For the text-containing cell, return its midpoint in (X, Y) coordinate format. 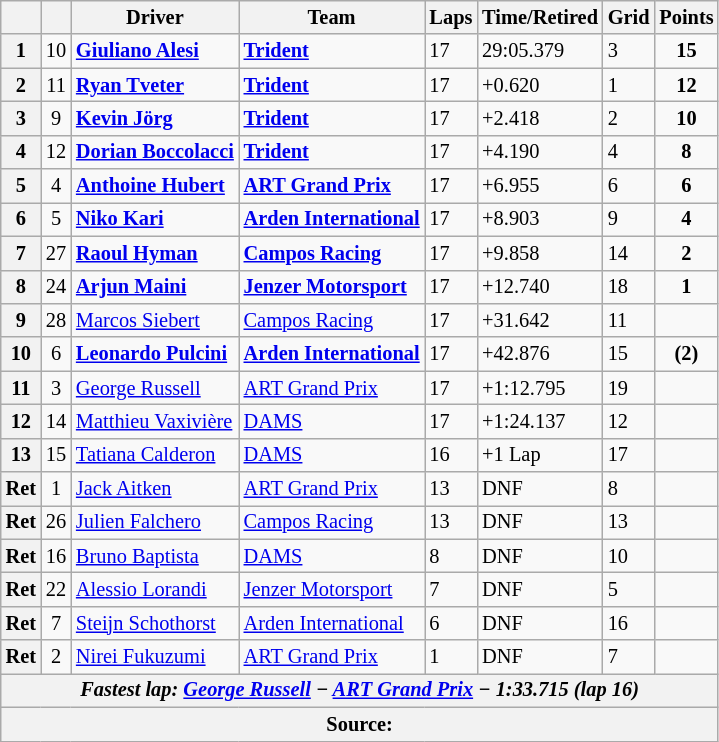
Niko Kari (155, 219)
Grid (629, 17)
28 (56, 320)
Driver (155, 17)
(2) (686, 354)
+42.876 (540, 354)
+1:24.137 (540, 421)
Julien Falchero (155, 522)
Leonardo Pulcini (155, 354)
Laps (452, 17)
+1:12.795 (540, 388)
Arjun Maini (155, 287)
24 (56, 287)
Ryan Tveter (155, 85)
Time/Retired (540, 17)
+8.903 (540, 219)
Raoul Hyman (155, 253)
+12.740 (540, 287)
Source: (360, 724)
18 (629, 287)
26 (56, 522)
Marcos Siebert (155, 320)
+6.955 (540, 186)
Fastest lap: George Russell − ART Grand Prix − 1:33.715 (lap 16) (360, 690)
Giuliano Alesi (155, 51)
27 (56, 253)
+31.642 (540, 320)
Steijn Schothorst (155, 623)
Tatiana Calderon (155, 455)
Alessio Lorandi (155, 589)
Dorian Boccolacci (155, 152)
Matthieu Vaxivière (155, 421)
+4.190 (540, 152)
+1 Lap (540, 455)
George Russell (155, 388)
Bruno Baptista (155, 556)
Points (686, 17)
+2.418 (540, 118)
Anthoine Hubert (155, 186)
19 (629, 388)
Jack Aitken (155, 489)
Kevin Jörg (155, 118)
+0.620 (540, 85)
22 (56, 589)
Nirei Fukuzumi (155, 657)
Team (332, 17)
+9.858 (540, 253)
29:05.379 (540, 51)
